Identify which cell holds the provided text, then report its [x, y] central coordinate. 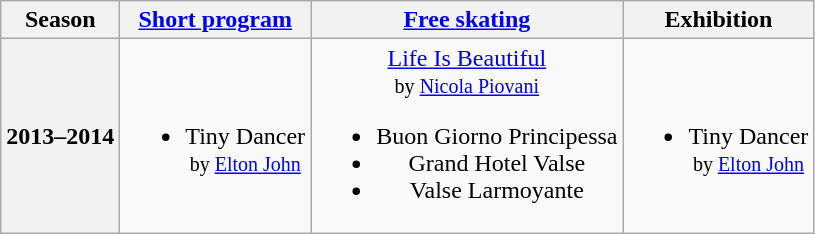
Season [60, 20]
Exhibition [718, 20]
2013–2014 [60, 136]
Short program [216, 20]
Life Is Beautiful by Nicola Piovani Buon Giorno PrincipessaGrand Hotel ValseValse Larmoyante [467, 136]
Free skating [467, 20]
